Determine the [x, y] coordinate at the center of the cell enclosing the given text.  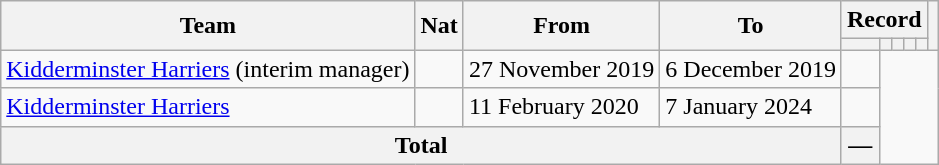
27 November 2019 [561, 69]
Record [884, 20]
11 February 2020 [561, 107]
To [751, 26]
— [860, 145]
Kidderminster Harriers (interim manager) [208, 69]
Team [208, 26]
Nat [439, 26]
Kidderminster Harriers [208, 107]
6 December 2019 [751, 69]
From [561, 26]
7 January 2024 [751, 107]
Total [422, 145]
